Search for the cell housing the specified text and yield its (X, Y) center coordinate. 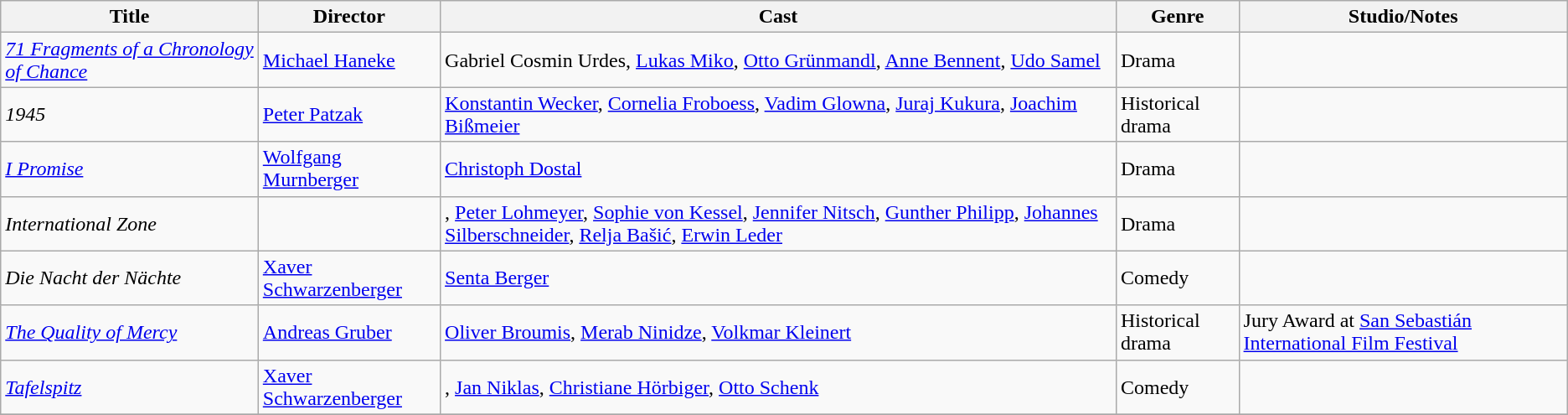
1945 (130, 114)
, Peter Lohmeyer, Sophie von Kessel, Jennifer Nitsch, Gunther Philipp, Johannes Silberschneider, Relja Bašić, Erwin Leder (779, 223)
Konstantin Wecker, Cornelia Froboess, Vadim Glowna, Juraj Kukura, Joachim Bißmeier (779, 114)
I Promise (130, 169)
Director (348, 17)
Oliver Broumis, Merab Ninidze, Volkmar Kleinert (779, 332)
Gabriel Cosmin Urdes, Lukas Miko, Otto Grünmandl, Anne Bennent, Udo Samel (779, 60)
Studio/Notes (1403, 17)
Andreas Gruber (348, 332)
Michael Haneke (348, 60)
Peter Patzak (348, 114)
, Jan Niklas, Christiane Hörbiger, Otto Schenk (779, 387)
Wolfgang Murnberger (348, 169)
The Quality of Mercy (130, 332)
Senta Berger (779, 278)
71 Fragments of a Chronology of Chance (130, 60)
Cast (779, 17)
International Zone (130, 223)
Genre (1178, 17)
Title (130, 17)
Christoph Dostal (779, 169)
Jury Award at San Sebastián International Film Festival (1403, 332)
Die Nacht der Nächte (130, 278)
Tafelspitz (130, 387)
